Scan for the cell matching the given text and deliver its (X, Y) coordinate at center. 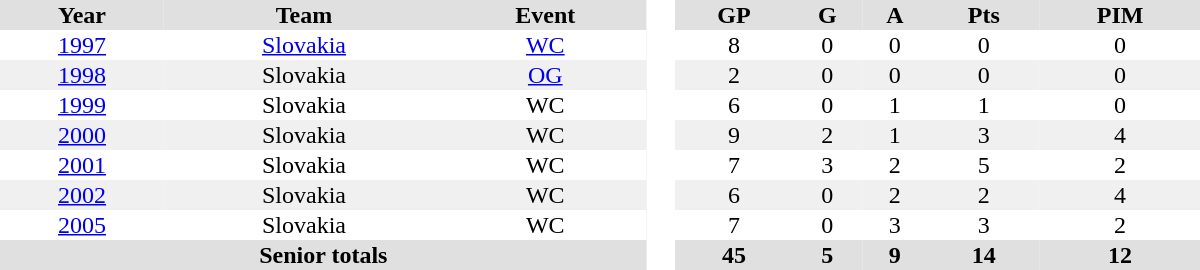
14 (984, 255)
PIM (1120, 15)
OG (546, 75)
45 (734, 255)
1998 (82, 75)
1999 (82, 105)
12 (1120, 255)
Team (304, 15)
2000 (82, 135)
2001 (82, 165)
2005 (82, 225)
Year (82, 15)
A (894, 15)
8 (734, 45)
G (827, 15)
Pts (984, 15)
Event (546, 15)
Senior totals (324, 255)
GP (734, 15)
2002 (82, 195)
1997 (82, 45)
